Detect which cell encompasses the target text, then output its [x, y] center coordinate. 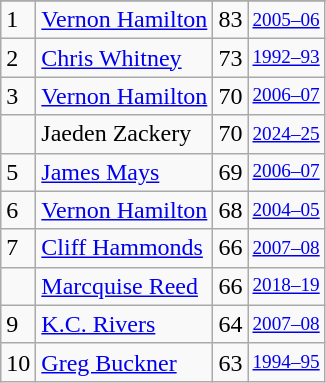
K.C. Rivers [124, 324]
83 [230, 20]
2004–05 [286, 210]
7 [18, 248]
1 [18, 20]
James Mays [124, 172]
Jaeden Zackery [124, 134]
2 [18, 58]
68 [230, 210]
Greg Buckner [124, 362]
10 [18, 362]
6 [18, 210]
69 [230, 172]
63 [230, 362]
Cliff Hammonds [124, 248]
3 [18, 96]
Marcquise Reed [124, 286]
9 [18, 324]
2018–19 [286, 286]
2005–06 [286, 20]
Chris Whitney [124, 58]
2024–25 [286, 134]
73 [230, 58]
1994–95 [286, 362]
1992–93 [286, 58]
64 [230, 324]
5 [18, 172]
